Detect which cell encompasses the target text, then output its [x, y] center coordinate. 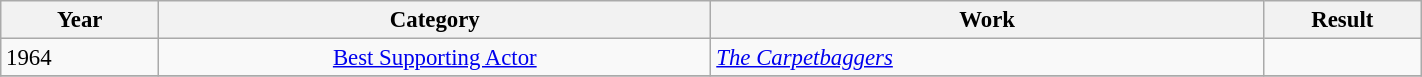
Best Supporting Actor [435, 58]
Year [80, 20]
The Carpetbaggers [987, 58]
Result [1342, 20]
Category [435, 20]
Work [987, 20]
1964 [80, 58]
